Detect which cell encompasses the target text, then output its (x, y) center coordinate. 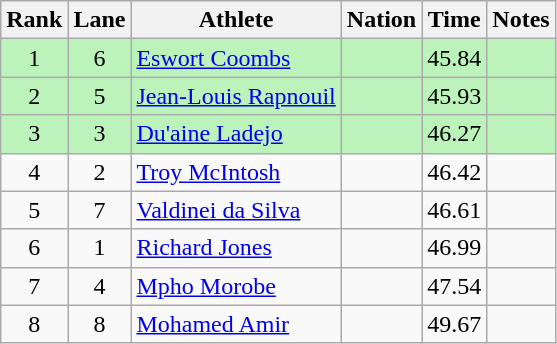
46.99 (454, 248)
49.67 (454, 324)
46.61 (454, 210)
Time (454, 20)
46.27 (454, 134)
Mohamed Amir (236, 324)
Jean-Louis Rapnouil (236, 96)
Troy McIntosh (236, 172)
Nation (381, 20)
Valdinei da Silva (236, 210)
47.54 (454, 286)
Athlete (236, 20)
Mpho Morobe (236, 286)
Lane (100, 20)
Rank (34, 20)
Eswort Coombs (236, 58)
Du'aine Ladejo (236, 134)
45.84 (454, 58)
Notes (521, 20)
46.42 (454, 172)
Richard Jones (236, 248)
45.93 (454, 96)
